Scan for the cell matching the given text and deliver its (x, y) coordinate at center. 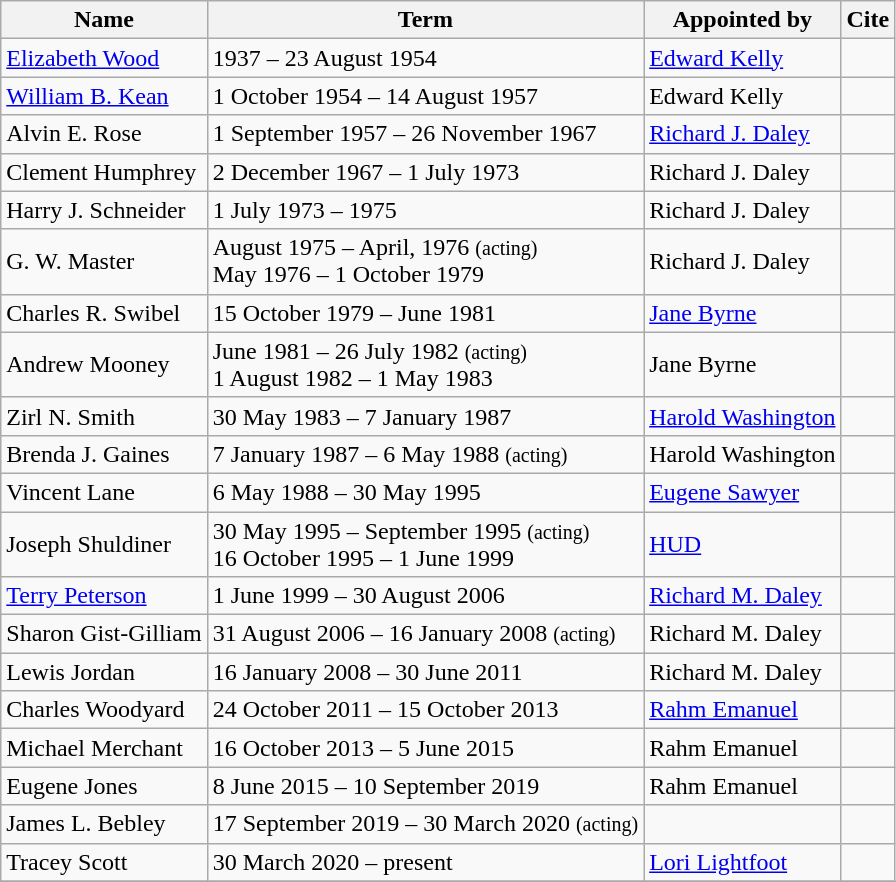
Term (426, 20)
1937 – 23 August 1954 (426, 58)
Joseph Shuldiner (104, 544)
Charles Woodyard (104, 710)
7 January 1987 – 6 May 1988 (acting) (426, 454)
June 1981 – 26 July 1982 (acting) 1 August 1982 – 1 May 1983 (426, 364)
15 October 1979 – June 1981 (426, 313)
2 December 1967 – 1 July 1973 (426, 172)
Eugene Jones (104, 786)
8 June 2015 – 10 September 2019 (426, 786)
Lewis Jordan (104, 672)
Alvin E. Rose (104, 134)
1 July 1973 – 1975 (426, 210)
16 January 2008 – 30 June 2011 (426, 672)
Vincent Lane (104, 492)
31 August 2006 – 16 January 2008 (acting) (426, 634)
Eugene Sawyer (742, 492)
August 1975 – April, 1976 (acting)May 1976 – 1 October 1979 (426, 262)
16 October 2013 – 5 June 2015 (426, 748)
Appointed by (742, 20)
Zirl N. Smith (104, 416)
William B. Kean (104, 96)
1 September 1957 – 26 November 1967 (426, 134)
1 June 1999 – 30 August 2006 (426, 596)
Terry Peterson (104, 596)
Andrew Mooney (104, 364)
17 September 2019 – 30 March 2020 (acting) (426, 824)
Clement Humphrey (104, 172)
HUD (742, 544)
30 May 1983 – 7 January 1987 (426, 416)
Lori Lightfoot (742, 862)
6 May 1988 – 30 May 1995 (426, 492)
Brenda J. Gaines (104, 454)
G. W. Master (104, 262)
Cite (868, 20)
Harry J. Schneider (104, 210)
1 October 1954 – 14 August 1957 (426, 96)
Elizabeth Wood (104, 58)
Michael Merchant (104, 748)
James L. Bebley (104, 824)
Tracey Scott (104, 862)
Sharon Gist-Gilliam (104, 634)
30 May 1995 – September 1995 (acting) 16 October 1995 – 1 June 1999 (426, 544)
24 October 2011 – 15 October 2013 (426, 710)
Name (104, 20)
30 March 2020 – present (426, 862)
Charles R. Swibel (104, 313)
